Search for the cell housing the specified text and yield its [X, Y] center coordinate. 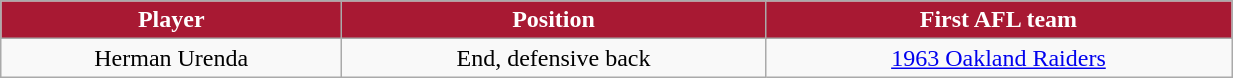
Herman Urenda [172, 58]
Position [554, 20]
Player [172, 20]
End, defensive back [554, 58]
1963 Oakland Raiders [998, 58]
First AFL team [998, 20]
